Detect which cell encompasses the target text, then output its (x, y) center coordinate. 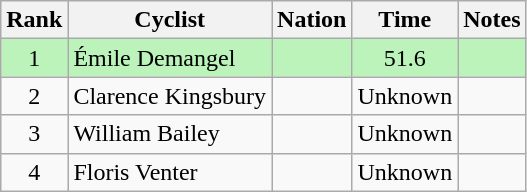
William Bailey (170, 134)
Notes (492, 20)
Time (405, 20)
Émile Demangel (170, 58)
3 (34, 134)
51.6 (405, 58)
Cyclist (170, 20)
Nation (312, 20)
2 (34, 96)
Rank (34, 20)
4 (34, 172)
Floris Venter (170, 172)
1 (34, 58)
Clarence Kingsbury (170, 96)
